For the text-containing cell, return its midpoint in [x, y] coordinate format. 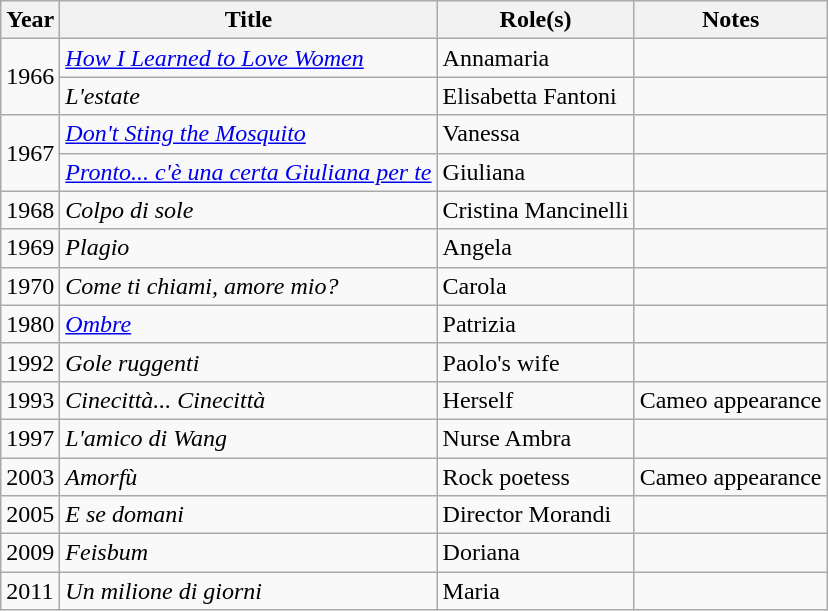
Vanessa [536, 134]
2009 [30, 553]
Cristina Mancinelli [536, 210]
1980 [30, 324]
Colpo di sole [248, 210]
1970 [30, 286]
Un milione di giorni [248, 591]
Herself [536, 400]
Notes [730, 20]
2005 [30, 515]
Giuliana [536, 172]
Plagio [248, 248]
Don't Sting the Mosquito [248, 134]
Title [248, 20]
Rock poetess [536, 477]
Paolo's wife [536, 362]
L'estate [248, 96]
Angela [536, 248]
Cinecittà... Cinecittà [248, 400]
1992 [30, 362]
1968 [30, 210]
E se domani [248, 515]
Carola [536, 286]
Patrizia [536, 324]
1966 [30, 77]
Gole ruggenti [248, 362]
1969 [30, 248]
2003 [30, 477]
Pronto... c'è una certa Giuliana per te [248, 172]
Director Morandi [536, 515]
1967 [30, 153]
Doriana [536, 553]
Feisbum [248, 553]
How I Learned to Love Women [248, 58]
1997 [30, 438]
Come ti chiami, amore mio? [248, 286]
2011 [30, 591]
L'amico di Wang [248, 438]
Ombre [248, 324]
Nurse Ambra [536, 438]
Amorfù [248, 477]
Year [30, 20]
Annamaria [536, 58]
Maria [536, 591]
Role(s) [536, 20]
Elisabetta Fantoni [536, 96]
1993 [30, 400]
